Output the [x, y] coordinate of the center of the cell containing the given text.  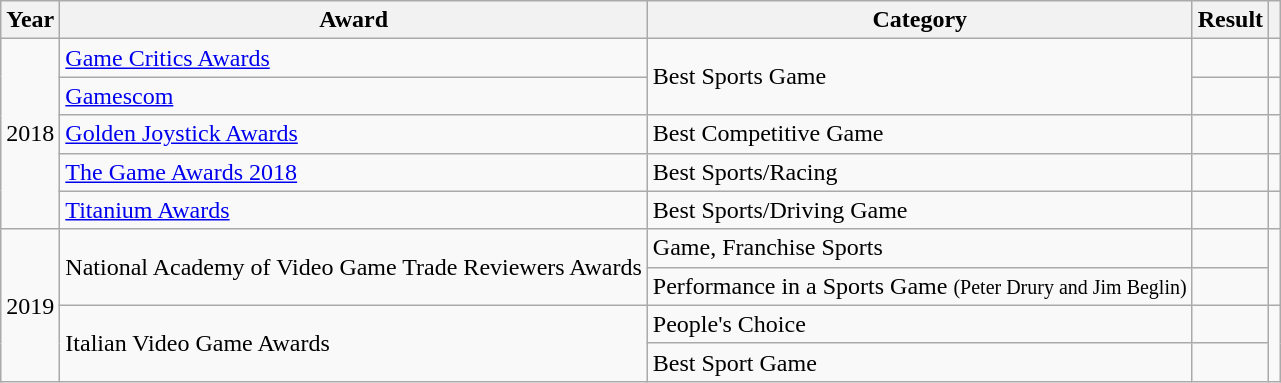
2018 [30, 134]
Gamescom [354, 96]
Best Competitive Game [920, 134]
2019 [30, 305]
Best Sports Game [920, 77]
Game, Franchise Sports [920, 248]
Titanium Awards [354, 210]
Category [920, 20]
Italian Video Game Awards [354, 343]
Award [354, 20]
Game Critics Awards [354, 58]
People's Choice [920, 324]
Performance in a Sports Game (Peter Drury and Jim Beglin) [920, 286]
Year [30, 20]
Best Sports/Racing [920, 172]
National Academy of Video Game Trade Reviewers Awards [354, 267]
The Game Awards 2018 [354, 172]
Best Sports/Driving Game [920, 210]
Best Sport Game [920, 362]
Result [1230, 20]
Golden Joystick Awards [354, 134]
